Capture the cell that displays the provided text and extract its [x, y] central coordinate. 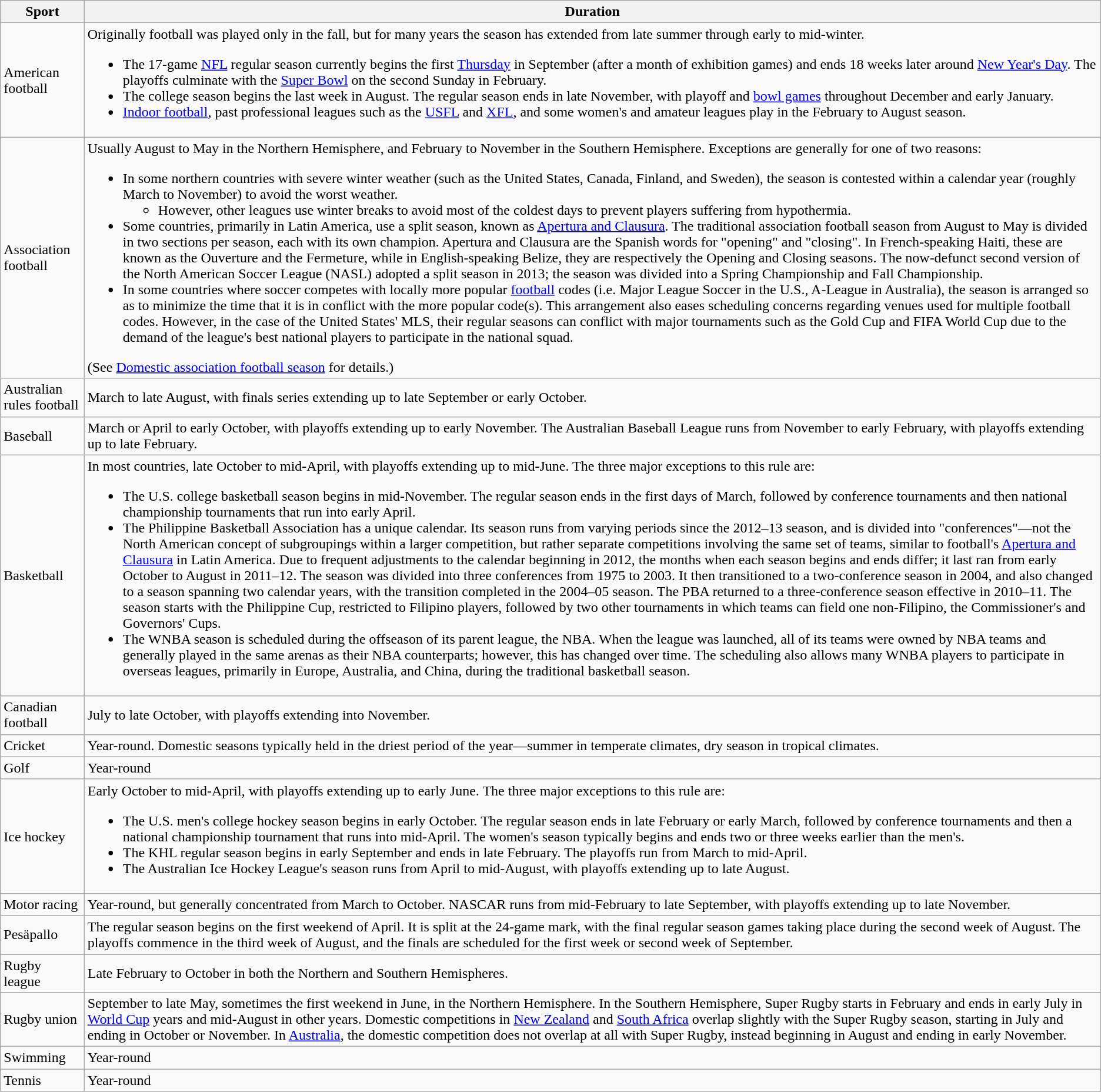
Rugby league [42, 973]
Year-round. Domestic seasons typically held in the driest period of the year—summer in temperate climates, dry season in tropical climates. [592, 745]
Cricket [42, 745]
Duration [592, 12]
March to late August, with finals series extending up to late September or early October. [592, 398]
Golf [42, 768]
Tennis [42, 1080]
Canadian football [42, 715]
July to late October, with playoffs extending into November. [592, 715]
Pesäpallo [42, 934]
Late February to October in both the Northern and Southern Hemispheres. [592, 973]
Australian rules football [42, 398]
Basketball [42, 575]
Motor racing [42, 904]
Swimming [42, 1058]
Association football [42, 258]
Rugby union [42, 1020]
Ice hockey [42, 836]
American football [42, 80]
Baseball [42, 435]
Sport [42, 12]
